Output the (X, Y) coordinate of the center of the cell containing the given text.  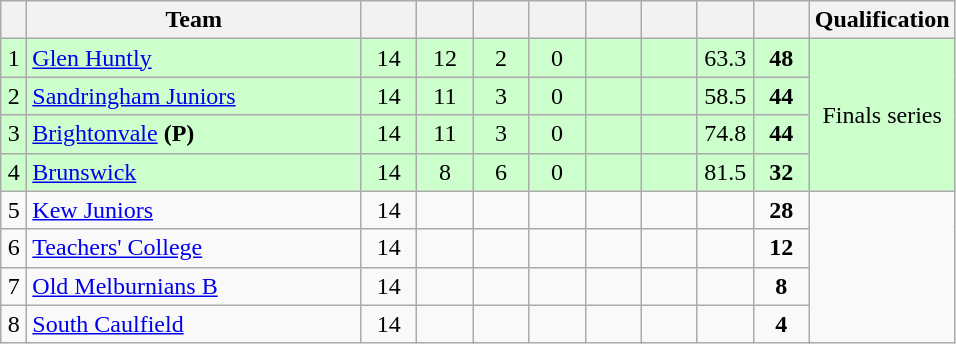
7 (14, 286)
48 (781, 58)
Glen Huntly (194, 58)
South Caulfield (194, 324)
Sandringham Juniors (194, 96)
81.5 (725, 172)
Teachers' College (194, 248)
74.8 (725, 134)
Team (194, 20)
Finals series (882, 115)
Brunswick (194, 172)
5 (14, 210)
32 (781, 172)
63.3 (725, 58)
28 (781, 210)
Old Melburnians B (194, 286)
Kew Juniors (194, 210)
Qualification (882, 20)
58.5 (725, 96)
1 (14, 58)
Brightonvale (P) (194, 134)
